Pinpoint the cell where the given text exists, returning its (X, Y) midpoint coordinate. 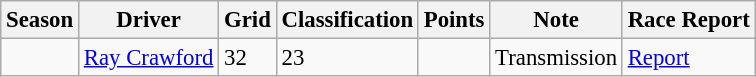
Race Report (688, 20)
Transmission (556, 58)
Ray Crawford (148, 58)
23 (347, 58)
Classification (347, 20)
Note (556, 20)
Points (454, 20)
Grid (248, 20)
Report (688, 58)
Driver (148, 20)
Season (40, 20)
32 (248, 58)
